Pinpoint the cell where the given text exists, returning its [X, Y] midpoint coordinate. 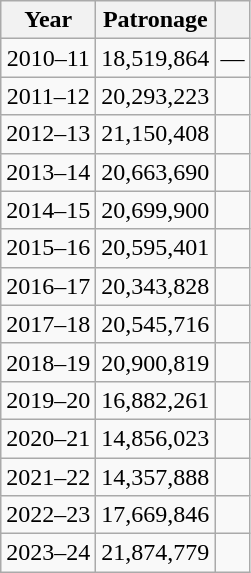
20,545,716 [156, 324]
2010–11 [48, 58]
Patronage [156, 20]
2016–17 [48, 286]
21,150,408 [156, 134]
2020–21 [48, 438]
21,874,779 [156, 553]
16,882,261 [156, 400]
14,856,023 [156, 438]
2011–12 [48, 96]
2021–22 [48, 477]
2022–23 [48, 515]
2023–24 [48, 553]
2017–18 [48, 324]
2013–14 [48, 172]
14,357,888 [156, 477]
20,343,828 [156, 286]
20,595,401 [156, 248]
18,519,864 [156, 58]
20,293,223 [156, 96]
2018–19 [48, 362]
Year [48, 20]
20,900,819 [156, 362]
2012–13 [48, 134]
20,699,900 [156, 210]
20,663,690 [156, 172]
2019–20 [48, 400]
2014–15 [48, 210]
— [232, 58]
2015–16 [48, 248]
17,669,846 [156, 515]
